Provide the (X, Y) coordinate of the cell's center where the given text is located.  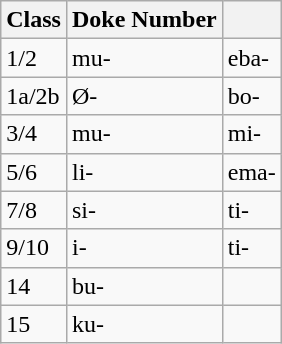
bu- (144, 286)
Class (34, 20)
Doke Number (144, 20)
li- (144, 172)
1/2 (34, 58)
mi- (252, 134)
7/8 (34, 210)
14 (34, 286)
bo- (252, 96)
si- (144, 210)
ku- (144, 324)
i- (144, 248)
eba- (252, 58)
Ø- (144, 96)
ema- (252, 172)
15 (34, 324)
9/10 (34, 248)
5/6 (34, 172)
3/4 (34, 134)
1a/2b (34, 96)
